From the cell containing the given text, extract its center point as [x, y] coordinate. 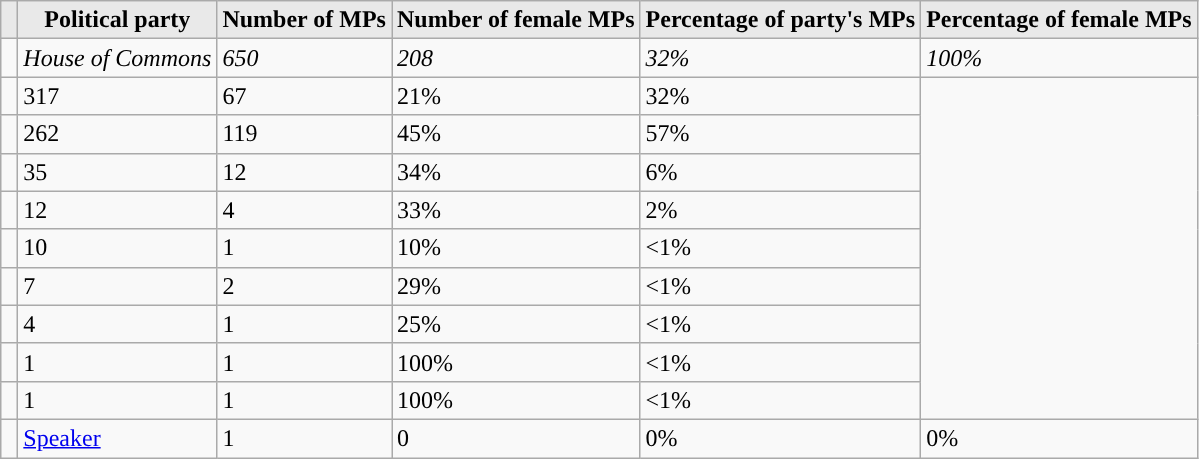
25% [516, 324]
2% [780, 210]
Number of MPs [304, 20]
67 [304, 96]
119 [304, 134]
Number of female MPs [516, 20]
Percentage of party's MPs [780, 20]
208 [516, 58]
21% [516, 96]
29% [516, 286]
House of Commons [118, 58]
650 [304, 58]
7 [118, 286]
Percentage of female MPs [1059, 20]
Political party [118, 20]
Speaker [118, 438]
57% [780, 134]
34% [516, 172]
35 [118, 172]
45% [516, 134]
262 [118, 134]
10 [118, 248]
2 [304, 286]
6% [780, 172]
33% [516, 210]
0 [516, 438]
317 [118, 96]
10% [516, 248]
